Provide the [X, Y] coordinate of the cell's center where the given text is located.  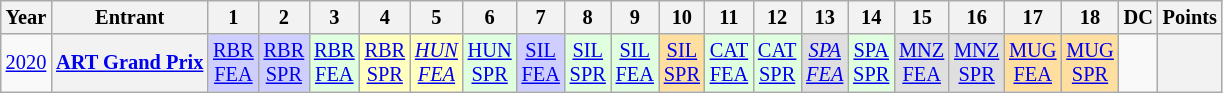
HUNFEA [436, 63]
6 [490, 17]
SPASPR [871, 63]
Points [1190, 17]
8 [588, 17]
14 [871, 17]
ART Grand Prix [130, 63]
HUNSPR [490, 63]
Year [26, 17]
9 [635, 17]
4 [385, 17]
DC [1138, 17]
13 [824, 17]
MUGSPR [1090, 63]
CATSPR [777, 63]
18 [1090, 17]
17 [1032, 17]
1 [233, 17]
5 [436, 17]
CATFEA [729, 63]
15 [922, 17]
2020 [26, 63]
7 [541, 17]
MNZSPR [976, 63]
3 [334, 17]
MNZFEA [922, 63]
SPAFEA [824, 63]
Entrant [130, 17]
2 [284, 17]
10 [682, 17]
MUGFEA [1032, 63]
12 [777, 17]
11 [729, 17]
16 [976, 17]
